Provide the (x, y) coordinate of the cell's center where the given text is located.  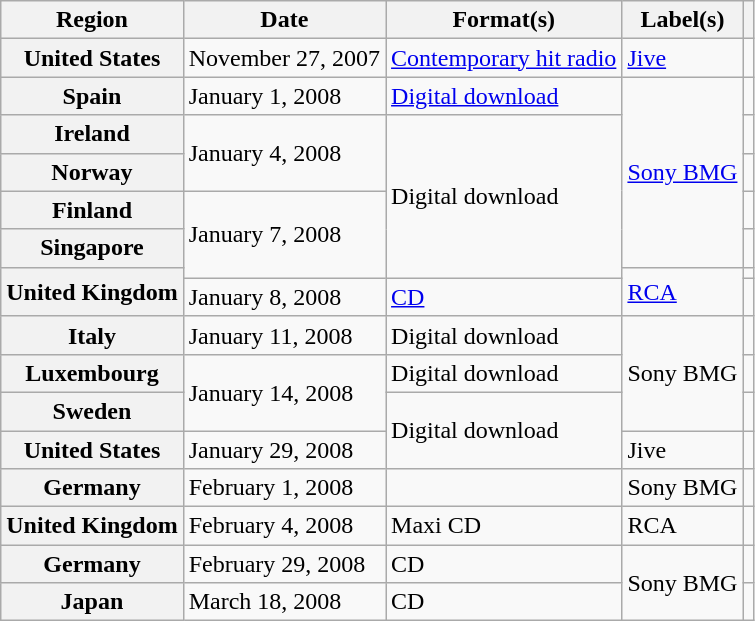
February 4, 2008 (284, 526)
January 8, 2008 (284, 297)
Japan (92, 602)
Format(s) (504, 20)
January 11, 2008 (284, 335)
February 29, 2008 (284, 564)
Singapore (92, 248)
Luxembourg (92, 373)
Norway (92, 172)
Sweden (92, 411)
Finland (92, 210)
Ireland (92, 134)
Region (92, 20)
Date (284, 20)
Italy (92, 335)
February 1, 2008 (284, 488)
Spain (92, 96)
Contemporary hit radio (504, 58)
November 27, 2007 (284, 58)
January 14, 2008 (284, 392)
Label(s) (682, 20)
January 1, 2008 (284, 96)
January 7, 2008 (284, 234)
January 29, 2008 (284, 449)
Maxi CD (504, 526)
January 4, 2008 (284, 153)
March 18, 2008 (284, 602)
